Pinpoint the cell where the given text exists, returning its [X, Y] midpoint coordinate. 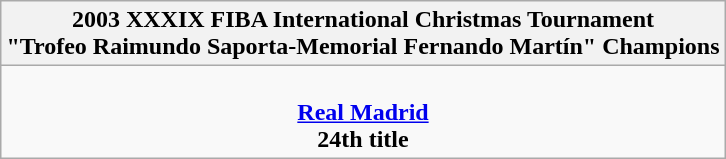
2003 XXXIX FIBA International Christmas Tournament"Trofeo Raimundo Saporta-Memorial Fernando Martín" Champions [363, 34]
Real Madrid 24th title [363, 112]
